Search for the cell housing the specified text and yield its (x, y) center coordinate. 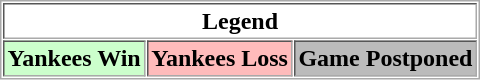
Game Postponed (386, 58)
Legend (240, 21)
Yankees Loss (220, 58)
Yankees Win (74, 58)
